Search for the cell housing the specified text and yield its (x, y) center coordinate. 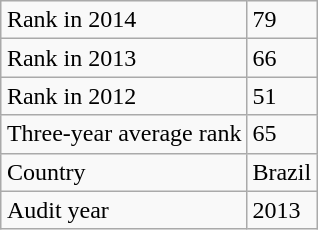
Brazil (282, 172)
Audit year (124, 210)
51 (282, 96)
2013 (282, 210)
66 (282, 58)
Rank in 2014 (124, 20)
Country (124, 172)
Rank in 2012 (124, 96)
65 (282, 134)
Three-year average rank (124, 134)
79 (282, 20)
Rank in 2013 (124, 58)
